Locate the cell with the specified text and output its [x, y] center coordinate. 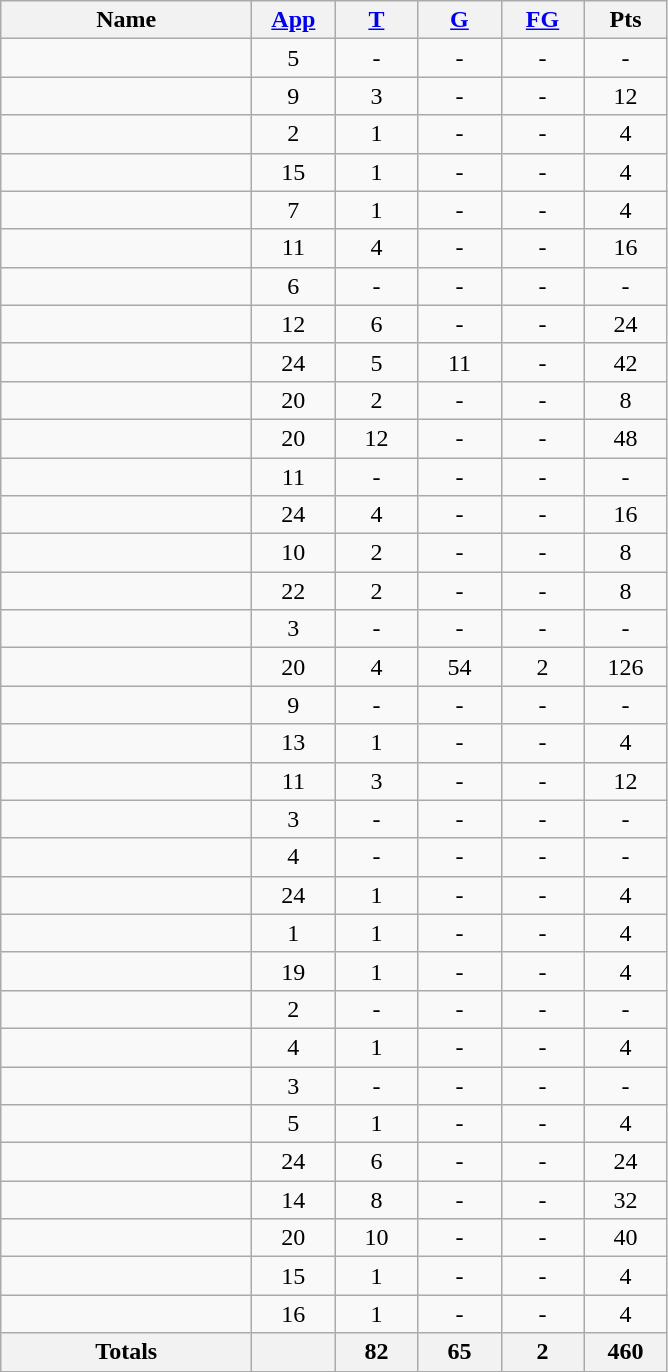
G [460, 20]
82 [376, 1352]
FG [542, 20]
Name [126, 20]
App [294, 20]
Pts [626, 20]
19 [294, 971]
T [376, 20]
22 [294, 591]
460 [626, 1352]
7 [294, 210]
48 [626, 438]
Totals [126, 1352]
126 [626, 667]
65 [460, 1352]
32 [626, 1200]
54 [460, 667]
14 [294, 1200]
13 [294, 743]
42 [626, 362]
40 [626, 1238]
